Output the (x, y) coordinate of the center of the cell containing the given text.  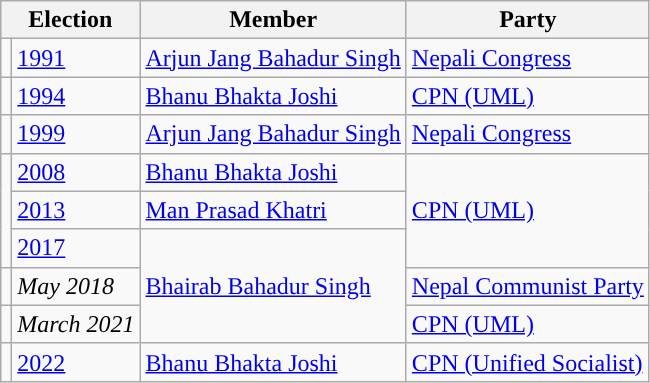
Nepal Communist Party (528, 286)
1994 (76, 96)
2008 (76, 172)
Bhairab Bahadur Singh (273, 286)
2022 (76, 362)
1991 (76, 58)
Party (528, 20)
Member (273, 20)
CPN (Unified Socialist) (528, 362)
Election (70, 20)
2017 (76, 248)
March 2021 (76, 324)
1999 (76, 134)
2013 (76, 210)
Man Prasad Khatri (273, 210)
May 2018 (76, 286)
